For the text-containing cell, return its midpoint in [x, y] coordinate format. 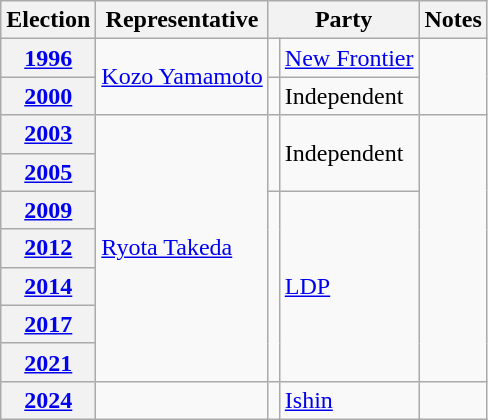
LDP [349, 286]
Ryota Takeda [182, 248]
1996 [48, 58]
2017 [48, 324]
2024 [48, 400]
2009 [48, 210]
Party [344, 20]
Notes [453, 20]
2000 [48, 96]
Kozo Yamamoto [182, 77]
2003 [48, 134]
2012 [48, 248]
New Frontier [349, 58]
Ishin [349, 400]
Representative [182, 20]
2005 [48, 172]
2021 [48, 362]
2014 [48, 286]
Election [48, 20]
